Find where the given text appears and provide that cell's center as (x, y) coordinate. 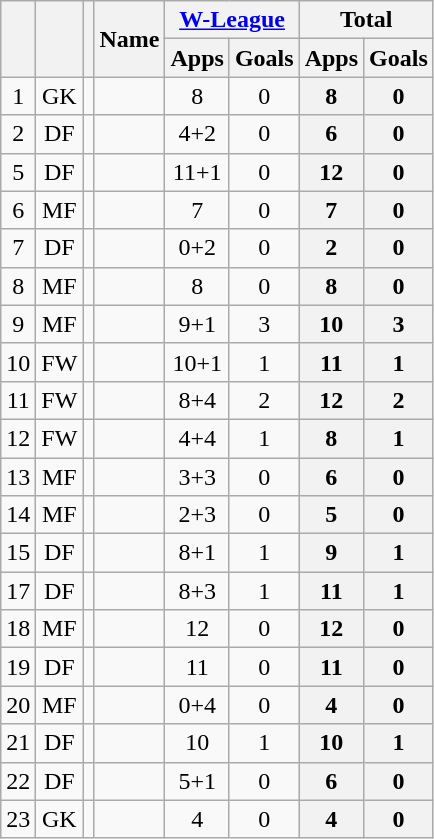
2+3 (197, 515)
10+1 (197, 362)
W-League (232, 20)
9+1 (197, 324)
17 (18, 591)
13 (18, 477)
3+3 (197, 477)
8+1 (197, 553)
19 (18, 667)
Name (130, 39)
23 (18, 819)
21 (18, 743)
0+4 (197, 705)
0+2 (197, 248)
Total (366, 20)
15 (18, 553)
20 (18, 705)
4+2 (197, 134)
22 (18, 781)
18 (18, 629)
8+4 (197, 400)
4+4 (197, 438)
14 (18, 515)
8+3 (197, 591)
11+1 (197, 172)
5+1 (197, 781)
